Capture the cell that displays the provided text and extract its (X, Y) central coordinate. 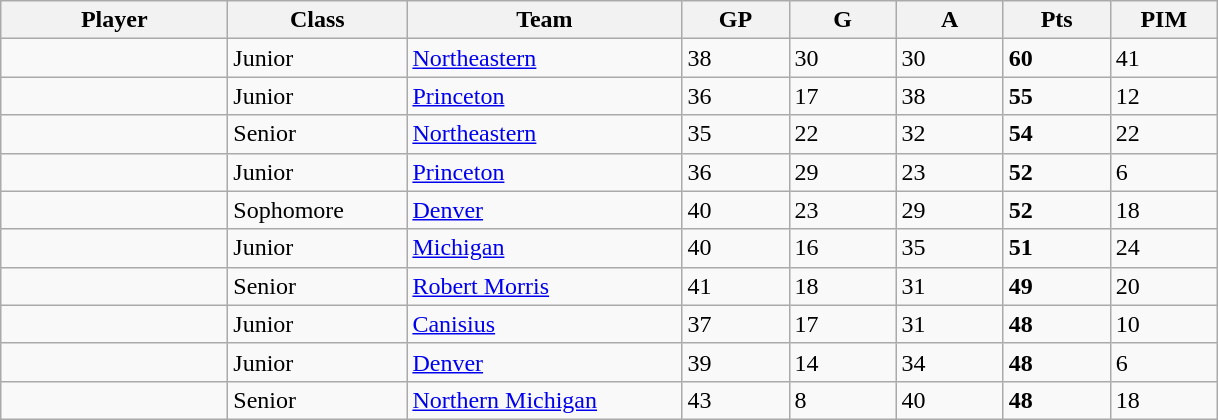
Northern Michigan (544, 400)
55 (1056, 96)
G (842, 20)
24 (1164, 248)
10 (1164, 324)
16 (842, 248)
Robert Morris (544, 286)
Canisius (544, 324)
43 (736, 400)
12 (1164, 96)
A (950, 20)
60 (1056, 58)
20 (1164, 286)
37 (736, 324)
54 (1056, 134)
Sophomore (318, 210)
14 (842, 362)
Michigan (544, 248)
49 (1056, 286)
32 (950, 134)
8 (842, 400)
PIM (1164, 20)
34 (950, 362)
Pts (1056, 20)
Player (114, 20)
GP (736, 20)
39 (736, 362)
Class (318, 20)
Team (544, 20)
51 (1056, 248)
